Provide the [X, Y] coordinate of the cell's center where the given text is located.  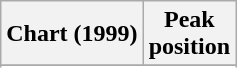
Chart (1999) [72, 34]
Peakposition [189, 34]
